Extract the (x, y) coordinate from the center of the cell holding the provided text.  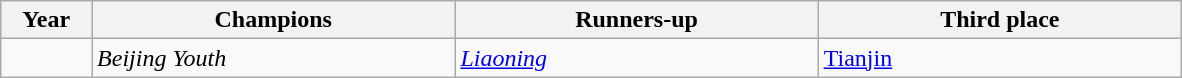
Tianjin (1000, 58)
Liaoning (636, 58)
Year (46, 20)
Third place (1000, 20)
Champions (274, 20)
Beijing Youth (274, 58)
Runners-up (636, 20)
